Output the [x, y] coordinate of the center of the cell containing the given text.  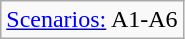
Scenarios: A1-A6 [92, 20]
